For the text-containing cell, return its midpoint in [X, Y] coordinate format. 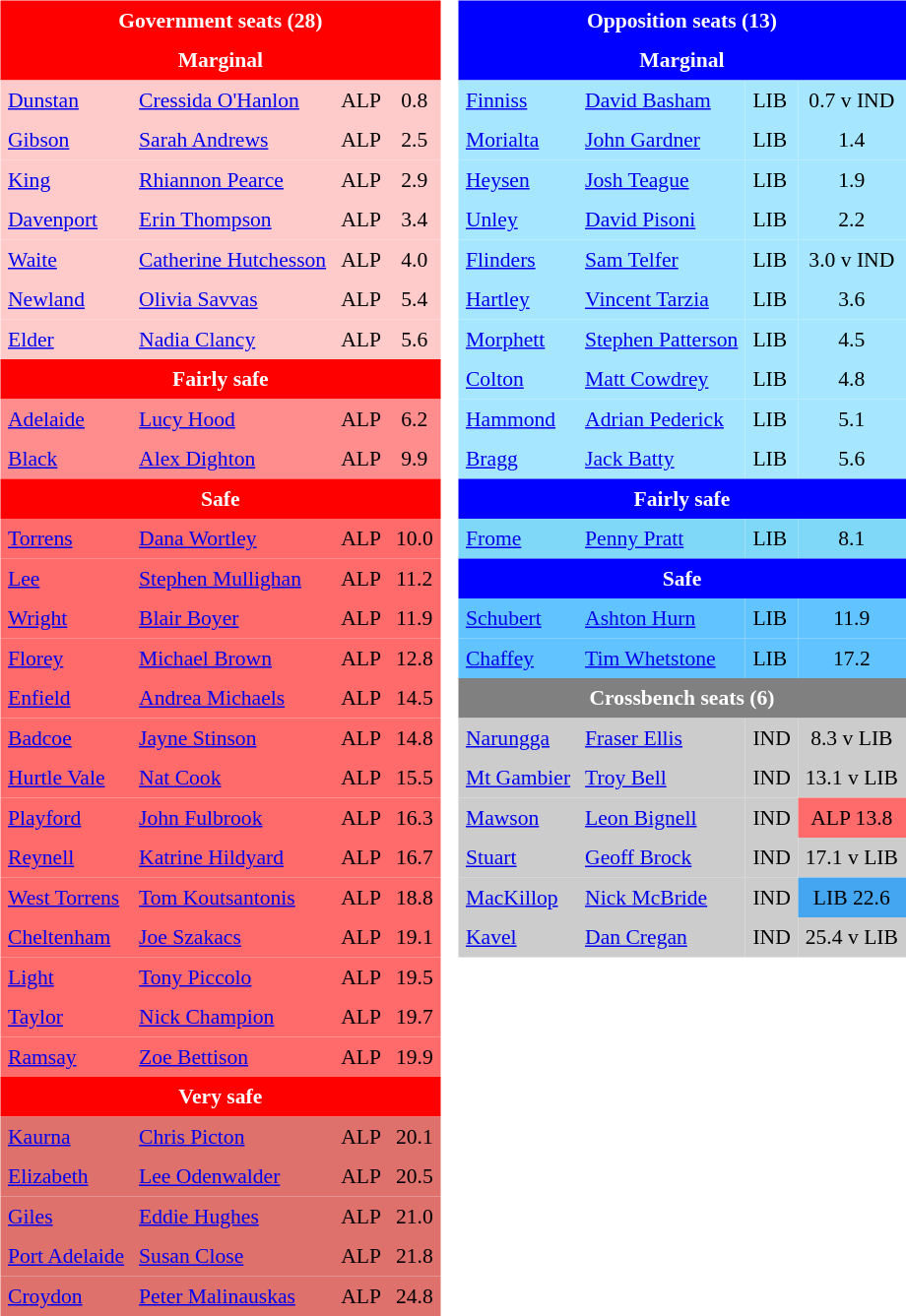
Alex Dighton [232, 459]
Ramsay [65, 1056]
Catherine Hutchesson [232, 259]
Gibson [65, 140]
Elizabeth [65, 1176]
Susan Close [232, 1256]
Opposition seats (13) [681, 20]
19.7 [414, 1017]
LIB 22.6 [851, 897]
5.4 [414, 299]
Elder [65, 339]
Eddie Hughes [232, 1216]
Croydon [65, 1295]
Bragg [518, 459]
Dana Wortley [232, 538]
David Pisoni [662, 219]
9.9 [414, 459]
Taylor [65, 1017]
Ashton Hurn [662, 618]
21.0 [414, 1216]
Chris Picton [232, 1136]
MacKillop [518, 897]
Fraser Ellis [662, 737]
Crossbench seats (6) [681, 698]
Finniss [518, 99]
0.7 v IND [851, 99]
Nat Cook [232, 778]
Sarah Andrews [232, 140]
Wright [65, 618]
Cheltenham [65, 937]
19.1 [414, 937]
Leon Bignell [662, 817]
Stuart [518, 857]
14.8 [414, 737]
Dan Cregan [662, 937]
Schubert [518, 618]
Erin Thompson [232, 219]
Hartley [518, 299]
Giles [65, 1216]
Joe Szakacs [232, 937]
5.1 [851, 418]
Flinders [518, 259]
Very safe [221, 1097]
6.2 [414, 418]
Unley [518, 219]
Stephen Mullighan [232, 578]
Nick McBride [662, 897]
17.2 [851, 658]
Lee Odenwalder [232, 1176]
Torrens [65, 538]
Matt Cowdrey [662, 379]
3.4 [414, 219]
Badcoe [65, 737]
Andrea Michaels [232, 698]
1.9 [851, 179]
Frome [518, 538]
Troy Bell [662, 778]
Chaffey [518, 658]
4.8 [851, 379]
Jack Batty [662, 459]
Cressida O'Hanlon [232, 99]
13.1 v LIB [851, 778]
Olivia Savvas [232, 299]
Tony Piccolo [232, 976]
4.0 [414, 259]
John Fulbrook [232, 817]
Sam Telfer [662, 259]
21.8 [414, 1256]
Michael Brown [232, 658]
3.0 v IND [851, 259]
24.8 [414, 1295]
Tim Whetstone [662, 658]
Mawson [518, 817]
4.5 [851, 339]
Nadia Clancy [232, 339]
Rhiannon Pearce [232, 179]
20.5 [414, 1176]
8.1 [851, 538]
16.3 [414, 817]
Katrine Hildyard [232, 857]
Kaurna [65, 1136]
Penny Pratt [662, 538]
King [65, 179]
25.4 v LIB [851, 937]
12.8 [414, 658]
ALP 13.8 [851, 817]
Adelaide [65, 418]
Hurtle Vale [65, 778]
David Basham [662, 99]
Adrian Pederick [662, 418]
Newland [65, 299]
Kavel [518, 937]
Peter Malinauskas [232, 1295]
2.2 [851, 219]
Morphett [518, 339]
Government seats (28) [221, 20]
Colton [518, 379]
Waite [65, 259]
Mt Gambier [518, 778]
2.9 [414, 179]
14.5 [414, 698]
0.8 [414, 99]
Port Adelaide [65, 1256]
Zoe Bettison [232, 1056]
John Gardner [662, 140]
16.7 [414, 857]
17.1 v LIB [851, 857]
Narungga [518, 737]
Davenport [65, 219]
Dunstan [65, 99]
Heysen [518, 179]
Jayne Stinson [232, 737]
Enfield [65, 698]
Black [65, 459]
Morialta [518, 140]
10.0 [414, 538]
19.5 [414, 976]
Stephen Patterson [662, 339]
Blair Boyer [232, 618]
1.4 [851, 140]
Hammond [518, 418]
Josh Teague [662, 179]
11.2 [414, 578]
Lucy Hood [232, 418]
Vincent Tarzia [662, 299]
3.6 [851, 299]
8.3 v LIB [851, 737]
Playford [65, 817]
2.5 [414, 140]
Florey [65, 658]
Light [65, 976]
15.5 [414, 778]
19.9 [414, 1056]
20.1 [414, 1136]
Reynell [65, 857]
Tom Koutsantonis [232, 897]
Geoff Brock [662, 857]
Lee [65, 578]
18.8 [414, 897]
West Torrens [65, 897]
Nick Champion [232, 1017]
